Scan for the cell matching the given text and deliver its [X, Y] coordinate at center. 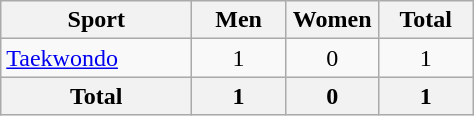
Women [332, 20]
Taekwondo [96, 58]
Men [239, 20]
Sport [96, 20]
